Identify which cell holds the provided text, then report its [x, y] central coordinate. 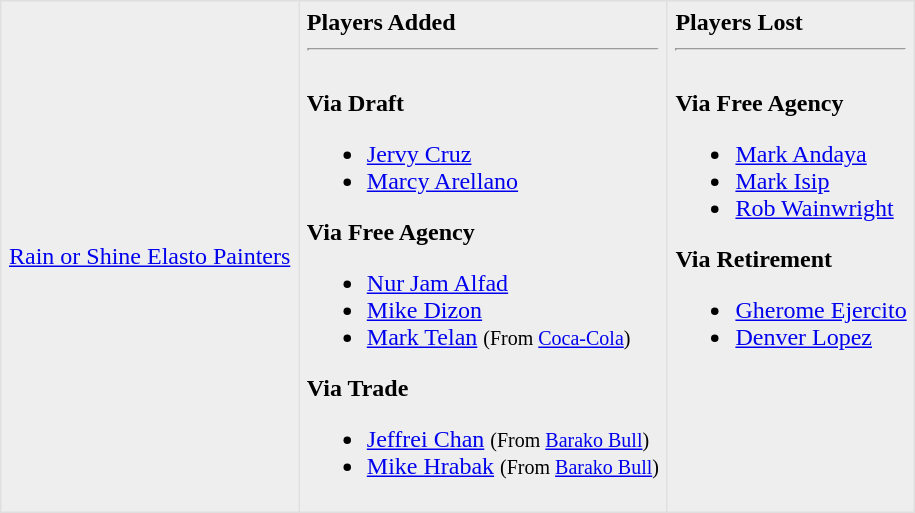
Players Lost Via Free AgencyMark AndayaMark IsipRob WainwrightVia RetirementGherome EjercitoDenver Lopez [791, 257]
Rain or Shine Elasto Painters [150, 257]
